Pinpoint the cell where the given text exists, returning its [X, Y] midpoint coordinate. 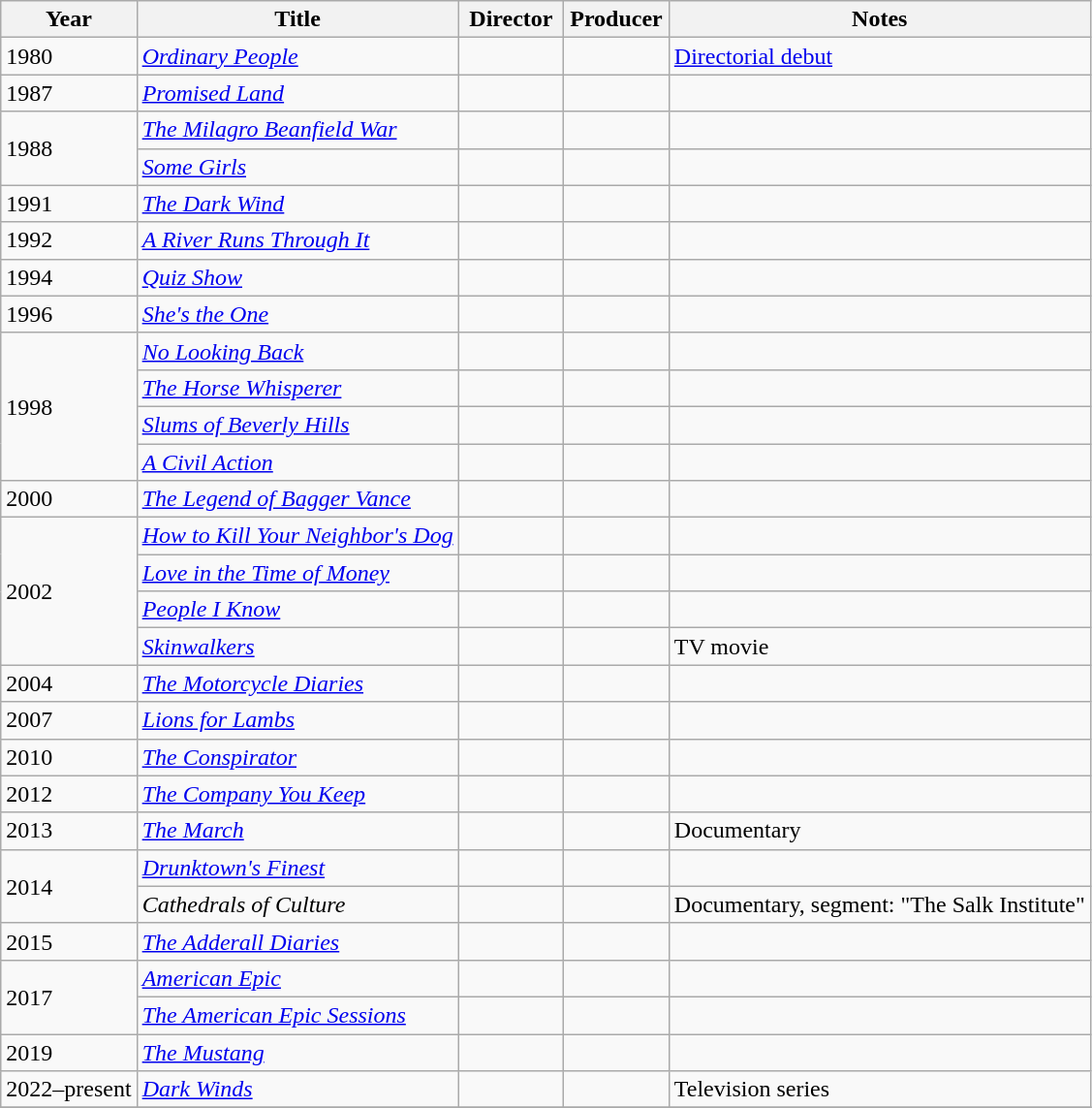
2019 [69, 1052]
A Civil Action [297, 462]
A River Runs Through It [297, 240]
1994 [69, 277]
1980 [69, 56]
1987 [69, 93]
2012 [69, 794]
Documentary [880, 831]
The Dark Wind [297, 204]
The Horse Whisperer [297, 388]
2014 [69, 886]
2007 [69, 720]
Quiz Show [297, 277]
She's the One [297, 314]
The American Epic Sessions [297, 1015]
Notes [880, 19]
1996 [69, 314]
1992 [69, 240]
The Adderall Diaries [297, 941]
The Company You Keep [297, 794]
Television series [880, 1090]
Title [297, 19]
2013 [69, 831]
Some Girls [297, 167]
Skinwalkers [297, 647]
No Looking Back [297, 351]
Promised Land [297, 93]
Documentary, segment: "The Salk Institute" [880, 904]
Producer [616, 19]
Dark Winds [297, 1090]
The March [297, 831]
Ordinary People [297, 56]
The Mustang [297, 1052]
Slums of Beverly Hills [297, 425]
2002 [69, 591]
The Conspirator [297, 757]
2022–present [69, 1090]
1988 [69, 148]
Year [69, 19]
How to Kill Your Neighbor's Dog [297, 536]
Director [512, 19]
2000 [69, 499]
Love in the Time of Money [297, 573]
2004 [69, 683]
TV movie [880, 647]
Directorial debut [880, 56]
The Motorcycle Diaries [297, 683]
2017 [69, 997]
Lions for Lambs [297, 720]
2015 [69, 941]
2010 [69, 757]
People I Know [297, 610]
1998 [69, 406]
Cathedrals of Culture [297, 904]
The Milagro Beanfield War [297, 130]
1991 [69, 204]
Drunktown's Finest [297, 868]
The Legend of Bagger Vance [297, 499]
American Epic [297, 978]
